Output the (X, Y) coordinate of the center of the cell containing the given text.  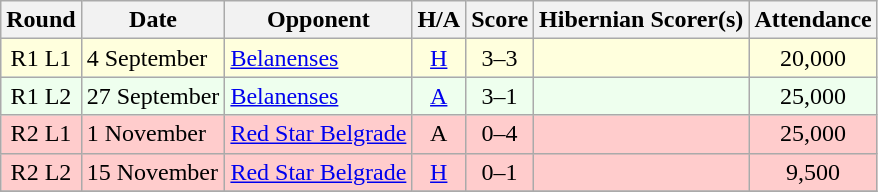
9,500 (813, 172)
Date (153, 20)
3–3 (500, 58)
0–1 (500, 172)
Attendance (813, 20)
Opponent (318, 20)
27 September (153, 96)
15 November (153, 172)
Round (41, 20)
1 November (153, 134)
R2 L1 (41, 134)
3–1 (500, 96)
4 September (153, 58)
H/A (439, 20)
R2 L2 (41, 172)
Score (500, 20)
20,000 (813, 58)
Hibernian Scorer(s) (642, 20)
R1 L1 (41, 58)
0–4 (500, 134)
R1 L2 (41, 96)
